Detect which cell encompasses the target text, then output its [X, Y] center coordinate. 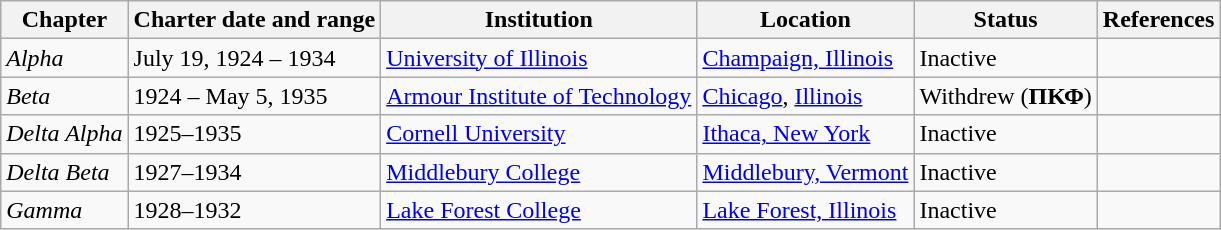
University of Illinois [539, 58]
Lake Forest College [539, 210]
1925–1935 [254, 134]
Middlebury, Vermont [806, 172]
Champaign, Illinois [806, 58]
Charter date and range [254, 20]
Ithaca, New York [806, 134]
Delta Alpha [64, 134]
Lake Forest, Illinois [806, 210]
References [1158, 20]
Location [806, 20]
Delta Beta [64, 172]
Status [1006, 20]
Institution [539, 20]
1927–1934 [254, 172]
Beta [64, 96]
Armour Institute of Technology [539, 96]
1924 – May 5, 1935 [254, 96]
1928–1932 [254, 210]
Middlebury College [539, 172]
July 19, 1924 – 1934 [254, 58]
Withdrew (ΠΚΦ) [1006, 96]
Chicago, Illinois [806, 96]
Gamma [64, 210]
Alpha [64, 58]
Cornell University [539, 134]
Chapter [64, 20]
